Output the [X, Y] coordinate of the center of the cell containing the given text.  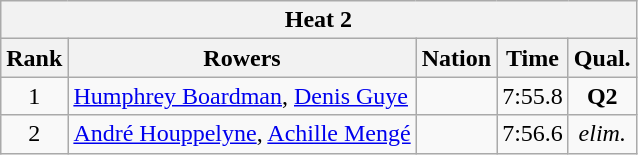
Rank [34, 58]
Time [533, 58]
elim. [602, 134]
Q2 [602, 96]
7:56.6 [533, 134]
Heat 2 [318, 20]
1 [34, 96]
2 [34, 134]
Humphrey Boardman, Denis Guye [242, 96]
Nation [456, 58]
7:55.8 [533, 96]
André Houppelyne, Achille Mengé [242, 134]
Rowers [242, 58]
Qual. [602, 58]
